Search for the cell housing the specified text and yield its (x, y) center coordinate. 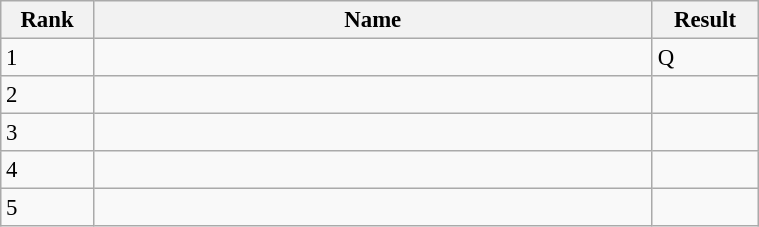
Result (704, 20)
Rank (47, 20)
Q (704, 58)
1 (47, 58)
3 (47, 133)
2 (47, 95)
Name (372, 20)
5 (47, 208)
4 (47, 170)
